Detect which cell encompasses the target text, then output its [x, y] center coordinate. 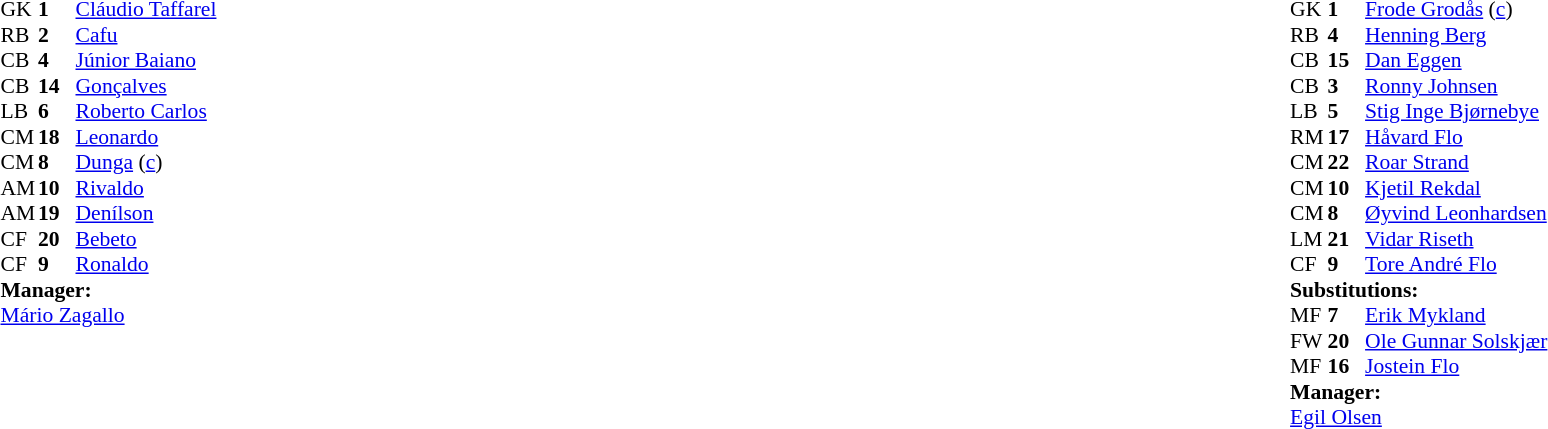
Ronaldo [146, 265]
Denílson [146, 213]
Tore André Flo [1456, 265]
Leonardo [146, 137]
Cafu [146, 35]
FW [1309, 341]
Henning Berg [1456, 35]
Roar Strand [1456, 163]
Mário Zagallo [108, 315]
Gonçalves [146, 86]
RM [1309, 137]
Substitutions: [1418, 290]
14 [57, 86]
Dan Eggen [1456, 61]
Ole Gunnar Solskjær [1456, 341]
Roberto Carlos [146, 111]
Øyvind Leonhardsen [1456, 213]
2 [57, 35]
22 [1347, 163]
6 [57, 111]
3 [1347, 86]
Ronny Johnsen [1456, 86]
Erik Mykland [1456, 315]
21 [1347, 239]
Bebeto [146, 239]
5 [1347, 111]
Vidar Riseth [1456, 239]
Jostein Flo [1456, 367]
16 [1347, 367]
Håvard Flo [1456, 137]
Kjetil Rekdal [1456, 188]
Stig Inge Bjørnebye [1456, 111]
LM [1309, 239]
17 [1347, 137]
Dunga (c) [146, 163]
15 [1347, 61]
19 [57, 213]
Júnior Baiano [146, 61]
Rivaldo [146, 188]
7 [1347, 315]
18 [57, 137]
